Detect which cell encompasses the target text, then output its [x, y] center coordinate. 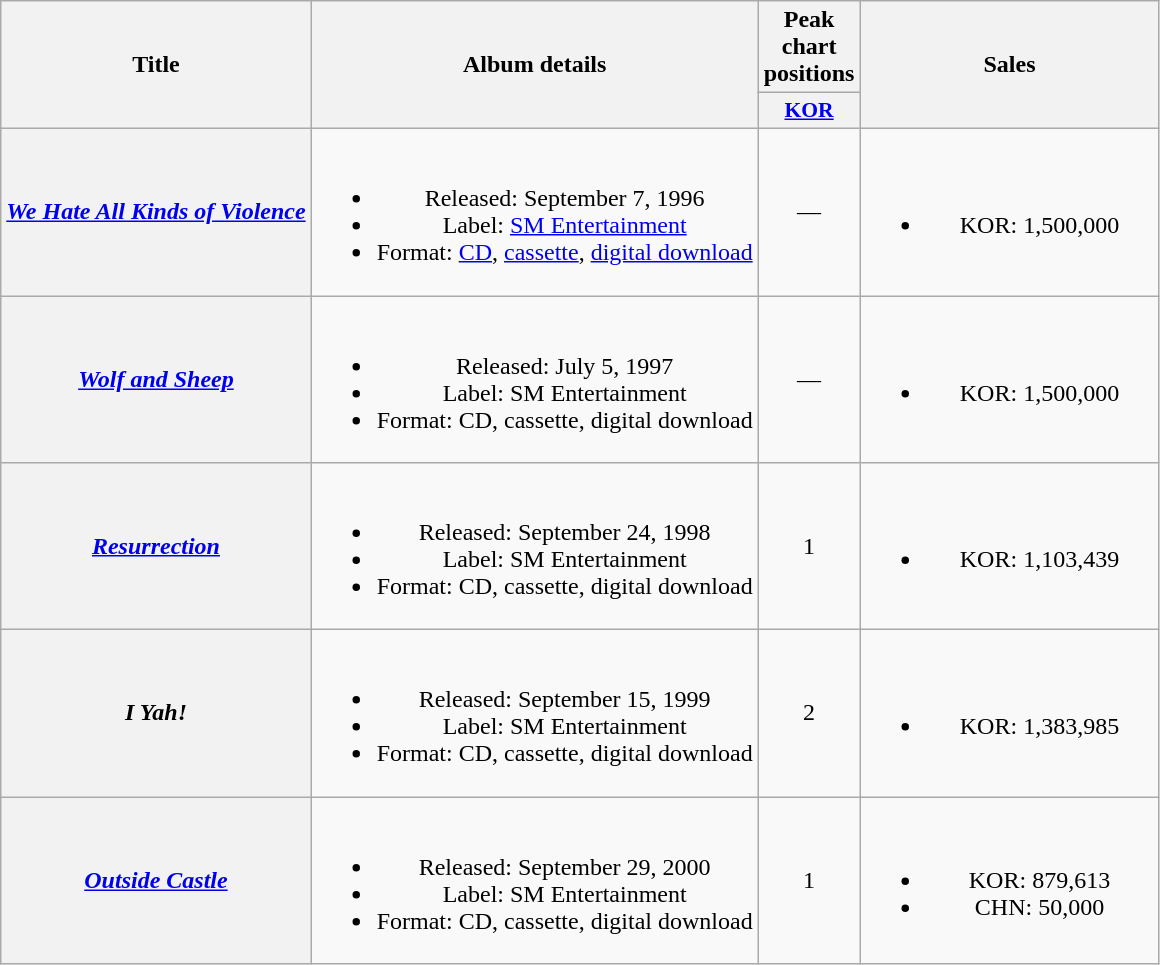
We Hate All Kinds of Violence [156, 212]
Released: September 7, 1996Label: SM EntertainmentFormat: CD, cassette, digital download [534, 212]
Sales [1010, 65]
KOR: 1,103,439 [1010, 546]
Title [156, 65]
I Yah! [156, 714]
Resurrection [156, 546]
Released: September 29, 2000Label: SM EntertainmentFormat: CD, cassette, digital download [534, 880]
Released: September 15, 1999Label: SM EntertainmentFormat: CD, cassette, digital download [534, 714]
Released: July 5, 1997Label: SM EntertainmentFormat: CD, cassette, digital download [534, 380]
Peakchartpositions [809, 47]
KOR: 1,383,985 [1010, 714]
KOR [809, 111]
Released: September 24, 1998Label: SM EntertainmentFormat: CD, cassette, digital download [534, 546]
Outside Castle [156, 880]
Album details [534, 65]
2 [809, 714]
KOR: 879,613CHN: 50,000 [1010, 880]
Wolf and Sheep [156, 380]
